Detect which cell encompasses the target text, then output its [x, y] center coordinate. 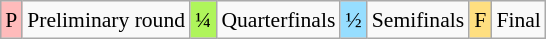
Quarterfinals [278, 20]
P [11, 20]
Semifinals [418, 20]
¼ [203, 20]
Final [518, 20]
Preliminary round [106, 20]
½ [353, 20]
F [480, 20]
